From the cell containing the given text, extract its center point as [X, Y] coordinate. 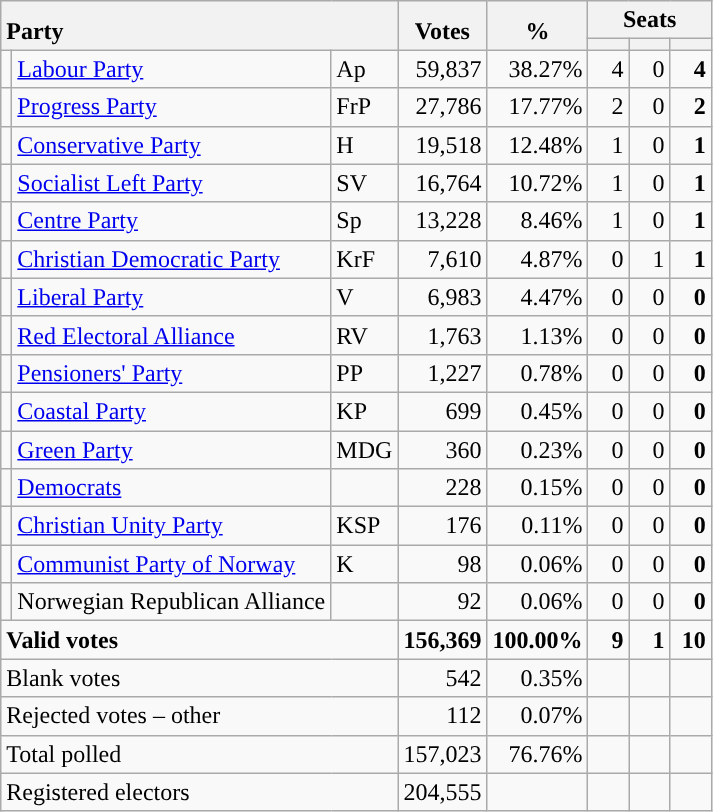
13,228 [442, 221]
10 [690, 640]
SV [364, 183]
Christian Unity Party [172, 526]
100.00% [538, 640]
Communist Party of Norway [172, 564]
0.45% [538, 411]
6,983 [442, 297]
1,763 [442, 335]
FrP [364, 107]
Red Electoral Alliance [172, 335]
156,369 [442, 640]
112 [442, 716]
Ap [364, 69]
176 [442, 526]
16,764 [442, 183]
92 [442, 602]
0.78% [538, 373]
Seats [650, 20]
204,555 [442, 792]
Socialist Left Party [172, 183]
Labour Party [172, 69]
Rejected votes – other [200, 716]
1,227 [442, 373]
H [364, 145]
Registered electors [200, 792]
KP [364, 411]
KSP [364, 526]
0.35% [538, 678]
1.13% [538, 335]
9 [608, 640]
98 [442, 564]
360 [442, 449]
Votes [442, 26]
228 [442, 488]
Coastal Party [172, 411]
27,786 [442, 107]
PP [364, 373]
Blank votes [200, 678]
Christian Democratic Party [172, 259]
Democrats [172, 488]
Green Party [172, 449]
17.77% [538, 107]
Conservative Party [172, 145]
0.15% [538, 488]
0.23% [538, 449]
59,837 [442, 69]
76.76% [538, 754]
% [538, 26]
0.07% [538, 716]
10.72% [538, 183]
Valid votes [200, 640]
542 [442, 678]
699 [442, 411]
V [364, 297]
Centre Party [172, 221]
12.48% [538, 145]
0.11% [538, 526]
Pensioners' Party [172, 373]
Liberal Party [172, 297]
4.47% [538, 297]
K [364, 564]
Party [200, 26]
MDG [364, 449]
8.46% [538, 221]
4.87% [538, 259]
Sp [364, 221]
Total polled [200, 754]
KrF [364, 259]
Progress Party [172, 107]
157,023 [442, 754]
7,610 [442, 259]
38.27% [538, 69]
RV [364, 335]
19,518 [442, 145]
Norwegian Republican Alliance [172, 602]
